Pinpoint the cell where the given text exists, returning its (X, Y) midpoint coordinate. 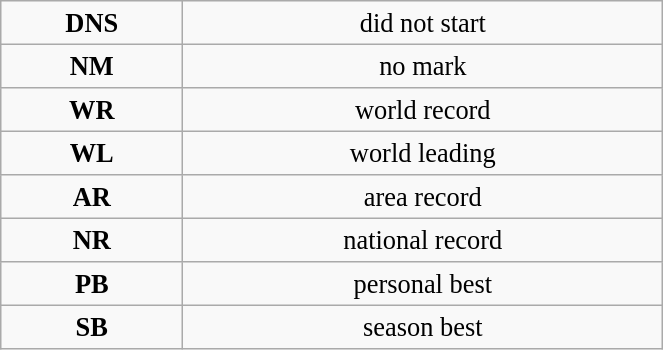
WL (92, 153)
AR (92, 197)
world record (423, 109)
national record (423, 240)
personal best (423, 284)
no mark (423, 66)
SB (92, 327)
did not start (423, 22)
PB (92, 284)
NM (92, 66)
area record (423, 197)
world leading (423, 153)
NR (92, 240)
DNS (92, 22)
season best (423, 327)
WR (92, 109)
